Output the (X, Y) coordinate of the center of the cell containing the given text.  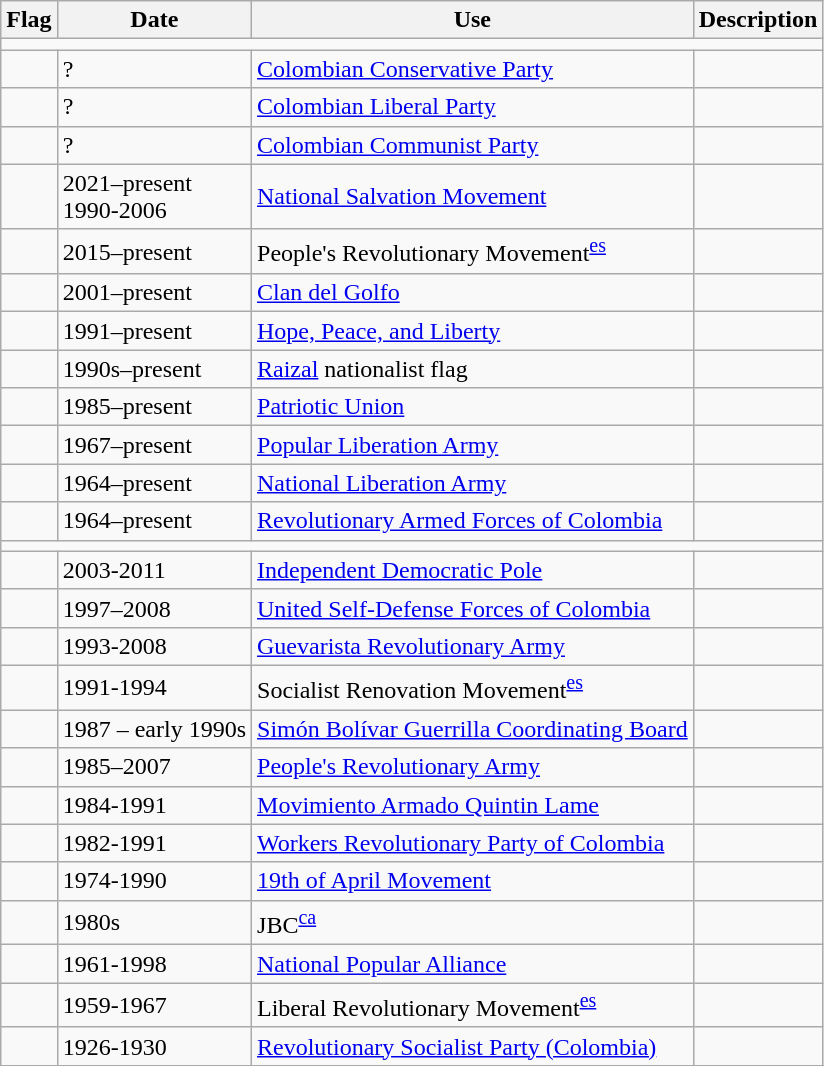
Hope, Peace, and Liberty (473, 331)
19th of April Movement (473, 881)
Independent Democratic Pole (473, 570)
National Salvation Movement (473, 196)
Workers Revolutionary Party of Colombia (473, 843)
1982-1991 (154, 843)
Liberal Revolutionary Movementes (473, 1006)
1991–present (154, 331)
Flag (29, 20)
1959-1967 (154, 1006)
1926-1930 (154, 1046)
Use (473, 20)
Revolutionary Socialist Party (Colombia) (473, 1046)
Colombian Communist Party (473, 145)
Revolutionary Armed Forces of Colombia (473, 521)
JBCca (473, 922)
People's Revolutionary Army (473, 767)
2001–present (154, 293)
1985–2007 (154, 767)
Movimiento Armado Quintin Lame (473, 805)
Colombian Conservative Party (473, 69)
Clan del Golfo (473, 293)
1985–present (154, 407)
Simón Bolívar Guerrilla Coordinating Board (473, 729)
National Popular Alliance (473, 964)
1993-2008 (154, 646)
Patriotic Union (473, 407)
Date (154, 20)
2003-2011 (154, 570)
2021–present1990-2006 (154, 196)
1997–2008 (154, 608)
Description (758, 20)
1984-1991 (154, 805)
Guevarista Revolutionary Army (473, 646)
1987 – early 1990s (154, 729)
1991-1994 (154, 688)
1961-1998 (154, 964)
Colombian Liberal Party (473, 107)
United Self-Defense Forces of Colombia (473, 608)
National Liberation Army (473, 483)
People's Revolutionary Movementes (473, 252)
1967–present (154, 445)
Raizal nationalist flag (473, 369)
1990s–present (154, 369)
1974-1990 (154, 881)
2015–present (154, 252)
1980s (154, 922)
Popular Liberation Army (473, 445)
Socialist Renovation Movementes (473, 688)
